Detect which cell encompasses the target text, then output its [X, Y] center coordinate. 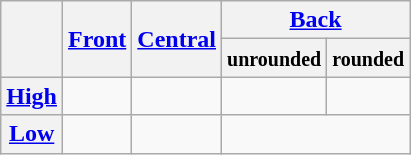
Back [316, 20]
unrounded [274, 58]
rounded [368, 58]
Low [32, 134]
High [32, 96]
Front [98, 39]
Central [177, 39]
